Determine the [X, Y] coordinate at the center of the cell enclosing the given text.  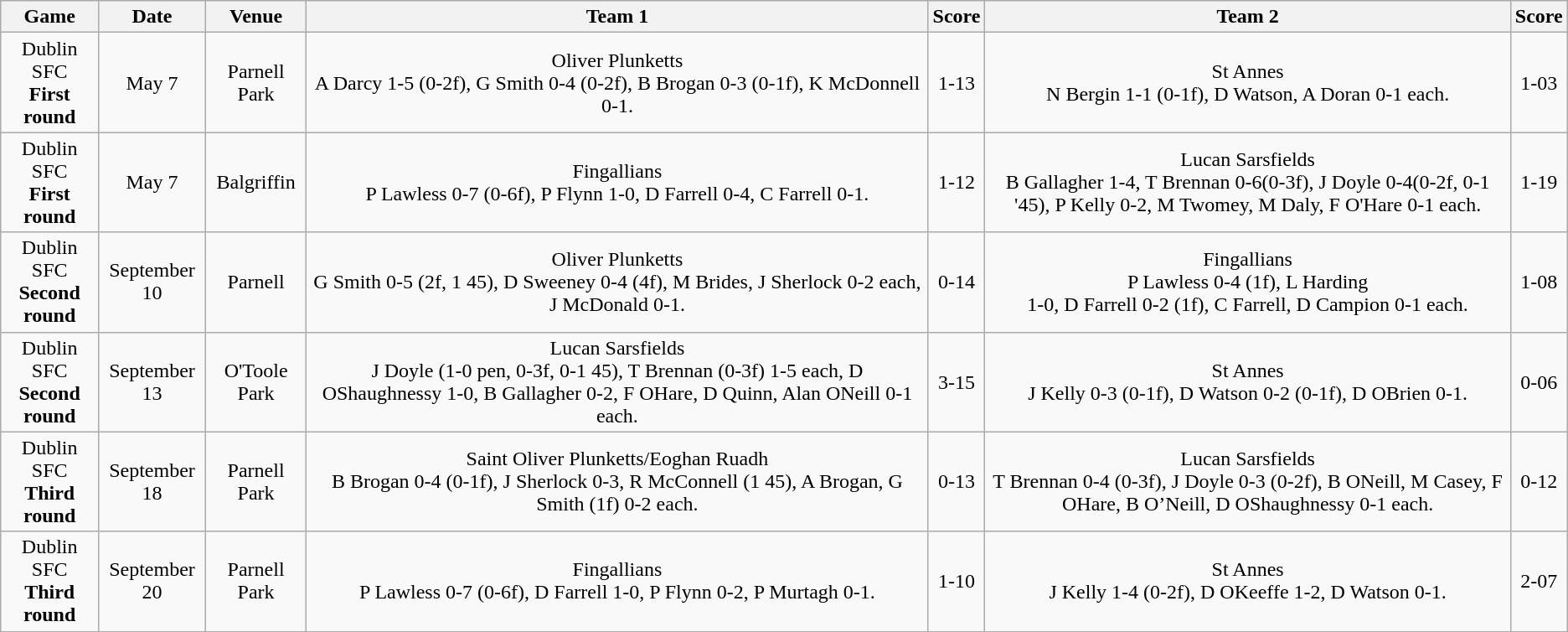
September 13 [152, 382]
0-06 [1539, 382]
1-08 [1539, 282]
Oliver Plunketts G Smith 0-5 (2f, 1 45), D Sweeney 0-4 (4f), M Brides, J Sherlock 0-2 each, J McDonald 0-1. [617, 282]
1-12 [957, 183]
Team 2 [1248, 17]
Balgriffin [255, 183]
St AnnesJ Kelly 0-3 (0-1f), D Watson 0-2 (0-1f), D OBrien 0-1. [1248, 382]
St AnnesN Bergin 1-1 (0-1f), D Watson, A Doran 0-1 each. [1248, 82]
St AnnesJ Kelly 1-4 (0-2f), D OKeeffe 1-2, D Watson 0-1. [1248, 582]
Lucan SarsfieldsT Brennan 0-4 (0-3f), J Doyle 0-3 (0-2f), B ONeill, M Casey, F OHare, B O’Neill, D OShaughnessy 0-1 each. [1248, 481]
2-07 [1539, 582]
1-03 [1539, 82]
3-15 [957, 382]
Team 1 [617, 17]
September 18 [152, 481]
Game [50, 17]
FingalliansP Lawless 0-7 (0-6f), D Farrell 1-0, P Flynn 0-2, P Murtagh 0-1. [617, 582]
Saint Oliver Plunketts/Eoghan RuadhB Brogan 0-4 (0-1f), J Sherlock 0-3, R McConnell (1 45), A Brogan, G Smith (1f) 0-2 each. [617, 481]
1-19 [1539, 183]
Lucan SarsfieldsB Gallagher 1-4, T Brennan 0-6(0-3f), J Doyle 0-4(0-2f, 0-1 '45), P Kelly 0-2, M Twomey, M Daly, F O'Hare 0-1 each. [1248, 183]
O'Toole Park [255, 382]
September 10 [152, 282]
September 20 [152, 582]
Date [152, 17]
1-10 [957, 582]
Venue [255, 17]
FingalliansP Lawless 0-4 (1f), L Harding1-0, D Farrell 0-2 (1f), C Farrell, D Campion 0-1 each. [1248, 282]
FingalliansP Lawless 0-7 (0-6f), P Flynn 1-0, D Farrell 0-4, C Farrell 0-1. [617, 183]
Parnell [255, 282]
0-13 [957, 481]
1-13 [957, 82]
0-14 [957, 282]
Oliver PlunkettsA Darcy 1-5 (0-2f), G Smith 0-4 (0-2f), B Brogan 0-3 (0-1f), K McDonnell 0-1. [617, 82]
0-12 [1539, 481]
